Pinpoint the cell where the given text exists, returning its [x, y] midpoint coordinate. 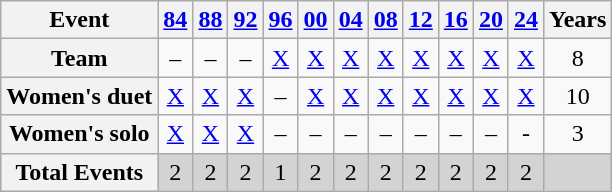
- [526, 134]
Team [80, 58]
04 [350, 20]
24 [526, 20]
92 [246, 20]
Event [80, 20]
8 [578, 58]
96 [280, 20]
84 [176, 20]
Women's solo [80, 134]
88 [210, 20]
16 [456, 20]
Women's duet [80, 96]
10 [578, 96]
08 [386, 20]
Years [578, 20]
12 [420, 20]
20 [490, 20]
00 [316, 20]
Total Events [80, 172]
3 [578, 134]
1 [280, 172]
